Find where the given text appears and provide that cell's center as [X, Y] coordinate. 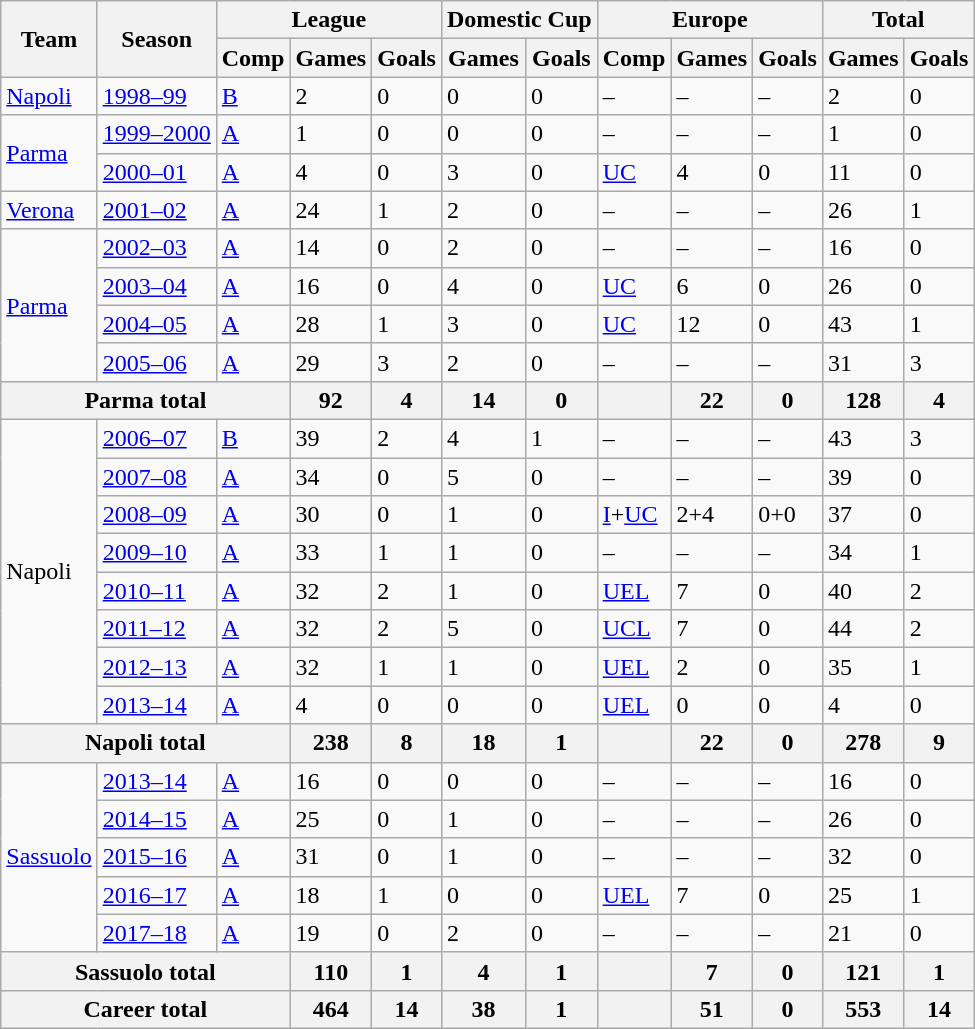
51 [712, 1009]
12 [712, 324]
Team [49, 39]
Season [156, 39]
2016–17 [156, 895]
19 [331, 933]
2002–03 [156, 248]
League [328, 20]
44 [863, 629]
29 [331, 362]
Parma total [146, 400]
38 [483, 1009]
553 [863, 1009]
2012–13 [156, 667]
110 [331, 971]
24 [331, 210]
2001–02 [156, 210]
Career total [146, 1009]
2017–18 [156, 933]
28 [331, 324]
121 [863, 971]
21 [863, 933]
2008–09 [156, 515]
Domestic Cup [519, 20]
6 [712, 286]
I+UC [634, 515]
2005–06 [156, 362]
Sassuolo [49, 857]
92 [331, 400]
30 [331, 515]
Verona [49, 210]
2004–05 [156, 324]
Sassuolo total [146, 971]
0+0 [788, 515]
8 [407, 743]
Napoli total [146, 743]
2011–12 [156, 629]
238 [331, 743]
2003–04 [156, 286]
2+4 [712, 515]
2007–08 [156, 477]
40 [863, 591]
2009–10 [156, 553]
128 [863, 400]
2014–15 [156, 819]
Europe [710, 20]
1998–99 [156, 96]
37 [863, 515]
2006–07 [156, 438]
464 [331, 1009]
2010–11 [156, 591]
UCL [634, 629]
9 [939, 743]
278 [863, 743]
35 [863, 667]
2000–01 [156, 172]
1999–2000 [156, 134]
33 [331, 553]
2015–16 [156, 857]
Total [898, 20]
11 [863, 172]
